Extract the [x, y] coordinate from the center of the cell holding the provided text.  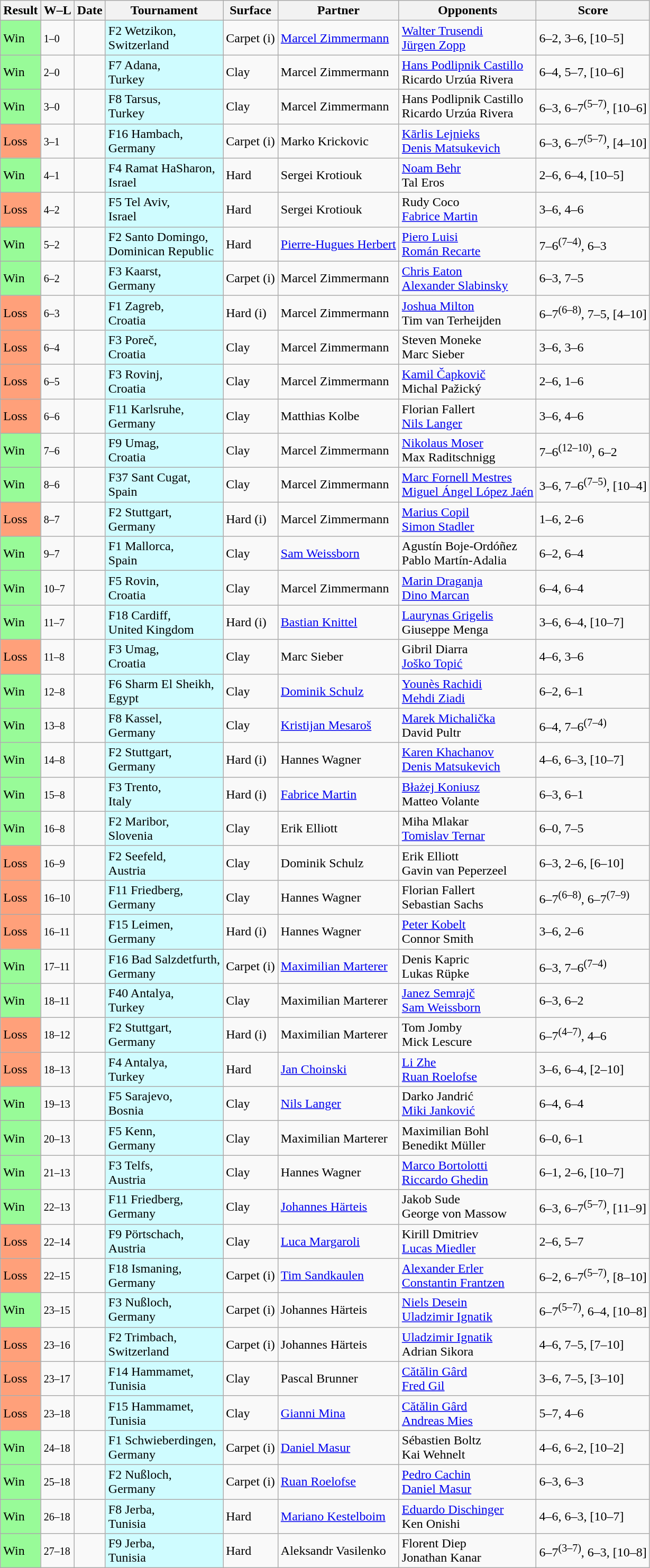
7–6(12–10), 6–2 [593, 450]
Cătălin Gârd Andreas Mies [468, 1413]
Laurynas Grigelis Giuseppe Menga [468, 623]
6–3, 2–6, [6–10] [593, 862]
6–3, 7–6(7–4) [593, 966]
6–7(6–8), 7–5, [4–10] [593, 313]
F8 Kassel, Germany [164, 725]
Result [21, 11]
Joshua Milton Tim van Terheijden [468, 313]
Alexander Erler Constantin Frantzen [468, 1276]
F9 Pörtschach, Austria [164, 1241]
27–18 [57, 1551]
Noam Behr Tal Eros [468, 175]
F3 Rovinj, Croatia [164, 382]
F2 Seefeld, Austria [164, 862]
Janez Semrajč Sam Weissborn [468, 1001]
Daniel Masur [338, 1447]
11–7 [57, 623]
24–18 [57, 1447]
Mariano Kestelboim [338, 1516]
F5 Tel Aviv, Israel [164, 209]
Marin Draganja Dino Marcan [468, 588]
6–6 [57, 415]
Pierre-Hugues Herbert [338, 244]
F5 Kenn, Germany [164, 1138]
4–6, 7–5, [7–10] [593, 1344]
3–0 [57, 107]
Eduardo Dischinger Ken Onishi [468, 1516]
F7 Adana, Turkey [164, 72]
3–6, 6–4, [2–10] [593, 1070]
13–8 [57, 725]
F1 Schwieberdingen, Germany [164, 1447]
23–15 [57, 1310]
20–13 [57, 1138]
25–18 [57, 1482]
Partner [338, 11]
5–7, 4–6 [593, 1413]
6–3, 6–1 [593, 794]
Jakob Sude George von Massow [468, 1207]
F3 Telfs, Austria [164, 1172]
F1 Mallorca, Spain [164, 554]
W–L [57, 11]
Tom Jomby Mick Lescure [468, 1035]
Younès Rachidi Mehdi Ziadi [468, 691]
Matthias Kolbe [338, 415]
16–10 [57, 897]
6–7(4–7), 4–6 [593, 1035]
6–7(5–7), 6–4, [10–8] [593, 1310]
Florent Diep Jonathan Kanar [468, 1551]
6–7(6–8), 6–7(7–9) [593, 897]
F4 Ramat HaSharon, Israel [164, 175]
3–6, 2–6 [593, 931]
Pascal Brunner [338, 1378]
18–13 [57, 1070]
Nils Langer [338, 1103]
Agustín Boje-Ordóñez Pablo Martín-Adalia [468, 554]
Karen Khachanov Denis Matsukevich [468, 760]
22–13 [57, 1207]
F3 Poreč, Croatia [164, 347]
F3 Trento, Italy [164, 794]
Marius Copil Simon Stadler [468, 519]
3–6, 6–4, [10–7] [593, 623]
Chris Eaton Alexander Slabinsky [468, 278]
F37 Sant Cugat, Spain [164, 485]
7–6 [57, 450]
26–18 [57, 1516]
19–13 [57, 1103]
F2 Trimbach, Switzerland [164, 1344]
22–14 [57, 1241]
2–6, 1–6 [593, 382]
Pedro Cachin Daniel Masur [468, 1482]
F3 Nußloch, Germany [164, 1310]
16–9 [57, 862]
23–17 [57, 1378]
6–4 [57, 347]
4–6, 3–6 [593, 656]
1–6, 2–6 [593, 519]
Luca Margaroli [338, 1241]
6–3, 6–7(5–7), [11–9] [593, 1207]
F14 Hammamet, Tunisia [164, 1378]
7–6(7–4), 6–3 [593, 244]
F40 Antalya, Turkey [164, 1001]
Gibril Diarra Joško Topić [468, 656]
6–0, 7–5 [593, 829]
4–1 [57, 175]
6–7(3–7), 6–3, [10–8] [593, 1551]
Score [593, 11]
2–6, 5–7 [593, 1241]
1–0 [57, 38]
Gianni Mina [338, 1413]
F4 Antalya, Turkey [164, 1070]
Sam Weissborn [338, 554]
Błażej Koniusz Matteo Volante [468, 794]
9–7 [57, 554]
Niels Desein Uladzimir Ignatik [468, 1310]
8–6 [57, 485]
17–11 [57, 966]
18–12 [57, 1035]
F8 Tarsus, Turkey [164, 107]
6–3, 6–7(5–7), [4–10] [593, 141]
F15 Hammamet, Tunisia [164, 1413]
10–7 [57, 588]
6–3, 7–5 [593, 278]
6–5 [57, 382]
Uladzimir Ignatik Adrian Sikora [468, 1344]
4–6, 6–2, [10–2] [593, 1447]
Marko Krickovic [338, 141]
18–11 [57, 1001]
Sébastien Boltz Kai Wehnelt [468, 1447]
F2 Nußloch, Germany [164, 1482]
Denis Kapric Lukas Rüpke [468, 966]
8–7 [57, 519]
F2 Maribor, Slovenia [164, 829]
F8 Jerba, Tunisia [164, 1516]
Tim Sandkaulen [338, 1276]
12–8 [57, 691]
3–6, 7–6(7–5), [10–4] [593, 485]
6–2, 6–4 [593, 554]
6–3, 6–2 [593, 1001]
Kirill Dmitriev Lucas Miedler [468, 1241]
F1 Zagreb, Croatia [164, 313]
F16 Hambach, Germany [164, 141]
Florian Fallert Nils Langer [468, 415]
Marco Bortolotti Riccardo Ghedin [468, 1172]
3–6, 7–5, [3–10] [593, 1378]
14–8 [57, 760]
Rudy Coco Fabrice Martin [468, 209]
Cătălin Gârd Fred Gil [468, 1378]
22–15 [57, 1276]
6–2, 3–6, [10–5] [593, 38]
Maximilian Bohl Benedikt Müller [468, 1138]
16–8 [57, 829]
3–6, 3–6 [593, 347]
F2 Wetzikon, Switzerland [164, 38]
Marek Michalička David Pultr [468, 725]
Florian Fallert Sebastian Sachs [468, 897]
Peter Kobelt Connor Smith [468, 931]
Tournament [164, 11]
5–2 [57, 244]
6–0, 6–1 [593, 1138]
Kamil Čapkovič Michal Pažický [468, 382]
F18 Cardiff, United Kingdom [164, 623]
2–0 [57, 72]
Opponents [468, 11]
F15 Leimen, Germany [164, 931]
F3 Umag, Croatia [164, 656]
Darko Jandrić Miki Janković [468, 1103]
Erik Elliott Gavin van Peperzeel [468, 862]
Fabrice Martin [338, 794]
4–2 [57, 209]
6–2 [57, 278]
F2 Santo Domingo, Dominican Republic [164, 244]
F3 Kaarst, Germany [164, 278]
6–4, 7–6(7–4) [593, 725]
Aleksandr Vasilenko [338, 1551]
Ruan Roelofse [338, 1482]
Steven Moneke Marc Sieber [468, 347]
Piero Luisi Román Recarte [468, 244]
6–4, 5–7, [10–6] [593, 72]
6–2, 6–7(5–7), [8–10] [593, 1276]
11–8 [57, 656]
15–8 [57, 794]
F9 Jerba, Tunisia [164, 1551]
Li Zhe Ruan Roelofse [468, 1070]
F5 Rovin, Croatia [164, 588]
3–1 [57, 141]
6–3, 6–3 [593, 1482]
F9 Umag, Croatia [164, 450]
Jan Choinski [338, 1070]
6–3 [57, 313]
Surface [251, 11]
F16 Bad Salzdetfurth, Germany [164, 966]
23–18 [57, 1413]
Kristijan Mesaroš [338, 725]
Bastian Knittel [338, 623]
Kārlis Lejnieks Denis Matsukevich [468, 141]
6–1, 2–6, [10–7] [593, 1172]
Date [90, 11]
Erik Elliott [338, 829]
6–2, 6–1 [593, 691]
6–3, 6–7(5–7), [10–6] [593, 107]
Miha Mlakar Tomislav Ternar [468, 829]
Nikolaus Moser Max Raditschnigg [468, 450]
16–11 [57, 931]
Walter Trusendi Jürgen Zopp [468, 38]
23–16 [57, 1344]
F6 Sharm El Sheikh, Egypt [164, 691]
F18 Ismaning, Germany [164, 1276]
21–13 [57, 1172]
Marc Sieber [338, 656]
Marc Fornell Mestres Miguel Ángel López Jaén [468, 485]
F11 Karlsruhe, Germany [164, 415]
2–6, 6–4, [10–5] [593, 175]
F5 Sarajevo, Bosnia [164, 1103]
